Search for the cell housing the specified text and yield its [x, y] center coordinate. 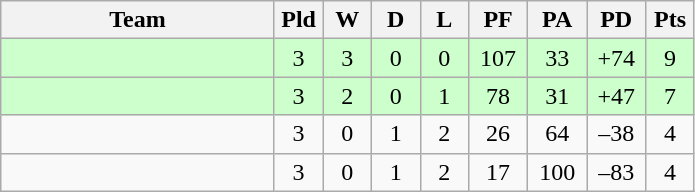
PD [616, 20]
D [396, 20]
PF [498, 20]
107 [498, 58]
+74 [616, 58]
Pld [298, 20]
PA [558, 20]
W [348, 20]
7 [670, 96]
78 [498, 96]
Team [138, 20]
17 [498, 172]
+47 [616, 96]
26 [498, 134]
31 [558, 96]
64 [558, 134]
L [444, 20]
–83 [616, 172]
9 [670, 58]
–38 [616, 134]
100 [558, 172]
33 [558, 58]
Pts [670, 20]
